Output the (X, Y) coordinate of the center of the cell containing the given text.  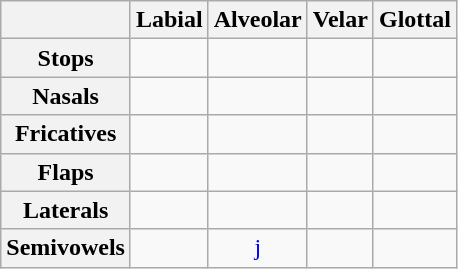
Semivowels (66, 248)
Flaps (66, 172)
Velar (340, 20)
Stops (66, 58)
j (258, 248)
Laterals (66, 210)
Nasals (66, 96)
Glottal (414, 20)
Fricatives (66, 134)
Alveolar (258, 20)
Labial (169, 20)
